Return [x, y] of the center of cell containing provided text 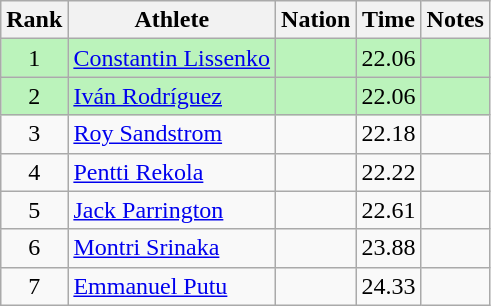
Iván Rodríguez [172, 96]
3 [34, 134]
2 [34, 96]
7 [34, 286]
6 [34, 248]
4 [34, 172]
Jack Parrington [172, 210]
Constantin Lissenko [172, 58]
22.18 [388, 134]
Rank [34, 20]
1 [34, 58]
Pentti Rekola [172, 172]
Montri Srinaka [172, 248]
5 [34, 210]
Nation [316, 20]
22.22 [388, 172]
Emmanuel Putu [172, 286]
Athlete [172, 20]
Roy Sandstrom [172, 134]
23.88 [388, 248]
Time [388, 20]
Notes [455, 20]
22.61 [388, 210]
24.33 [388, 286]
